Search for the cell housing the specified text and yield its (X, Y) center coordinate. 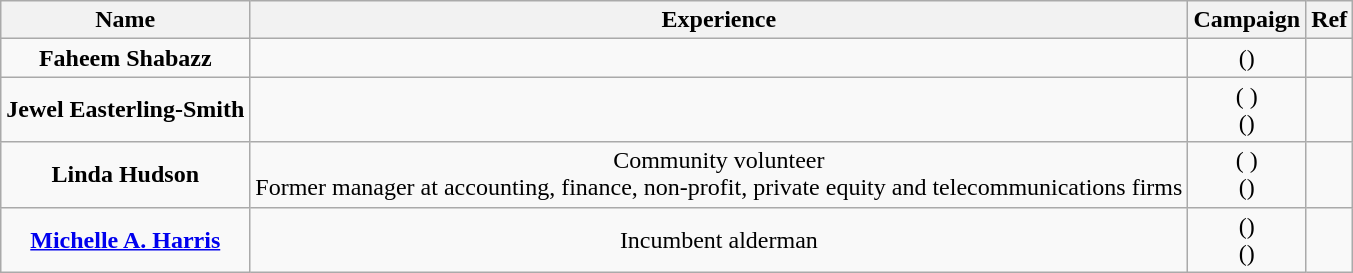
Name (126, 20)
Experience (719, 20)
() (1247, 58)
Campaign (1247, 20)
Michelle A. Harris (126, 240)
Linda Hudson (126, 174)
Faheem Shabazz (126, 58)
Jewel Easterling-Smith (126, 110)
Incumbent alderman (719, 240)
()() (1247, 240)
Community volunteerFormer manager at accounting, finance, non-profit, private equity and telecommunications firms (719, 174)
Ref (1330, 20)
